Extract the [x, y] coordinate from the center of the cell holding the provided text.  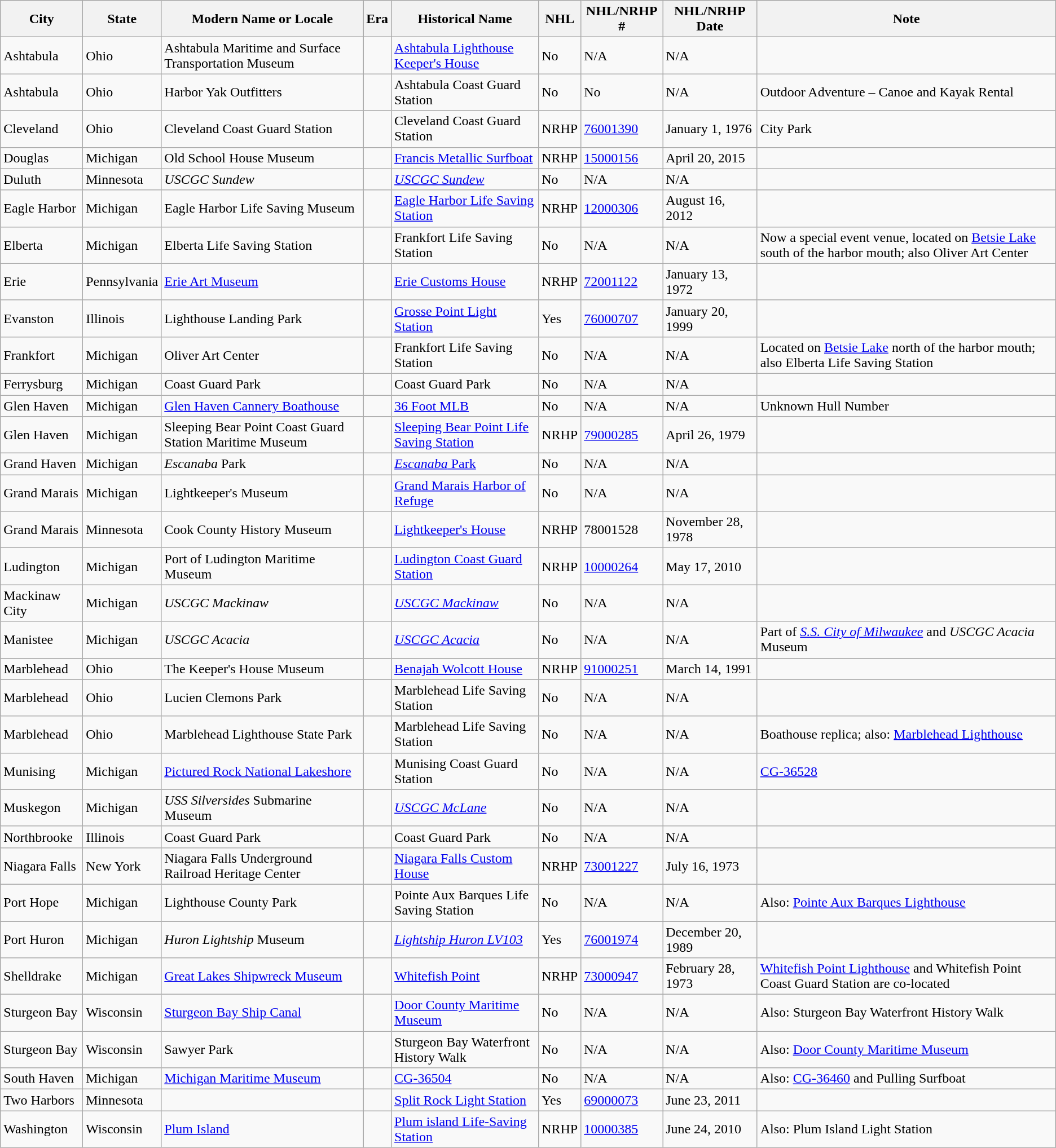
Also: CG-36460 and Pulling Surfboat [906, 1079]
CG-36528 [906, 771]
August 16, 2012 [710, 209]
Francis Metallic Surfboat [465, 158]
Michigan Maritime Museum [262, 1079]
NHL [560, 19]
Pictured Rock National Lakeshore [262, 771]
Ashtabula Maritime and Surface Transportation Museum [262, 55]
Ashtabula Coast Guard Station [465, 92]
Manistee [42, 639]
January 1, 1976 [710, 129]
Modern Name or Locale [262, 19]
Also: Door County Maritime Museum [906, 1050]
Historical Name [465, 19]
73000947 [622, 977]
Great Lakes Shipwreck Museum [262, 977]
Grand Marais Harbor of Refuge [465, 493]
Lighthouse Landing Park [262, 318]
USCGC McLane [465, 807]
Huron Lightship Museum [262, 939]
Erie Customs House [465, 282]
Now a special event venue, located on Betsie Lake south of the harbor mouth; also Oliver Art Center [906, 245]
Glen Haven Cannery Boathouse [262, 405]
Also: Plum Island Light Station [906, 1129]
Grand Haven [42, 464]
78001528 [622, 530]
Ashtabula Lighthouse Keeper's House [465, 55]
Pointe Aux Barques Life Saving Station [465, 902]
Frankfort [42, 355]
NHL/NRHP Date [710, 19]
Located on Betsie Lake north of the harbor mouth; also Elberta Life Saving Station [906, 355]
Lightkeeper's House [465, 530]
The Keeper's House Museum [262, 669]
Cook County History Museum [262, 530]
73001227 [622, 866]
Sawyer Park [262, 1050]
Also: Pointe Aux Barques Lighthouse [906, 902]
Ferrysburg [42, 384]
State [122, 19]
City Park [906, 129]
Mackinaw City [42, 603]
Whitefish Point Lighthouse and Whitefish Point Coast Guard Station are co-located [906, 977]
Plum Island [262, 1129]
Elberta Life Saving Station [262, 245]
Lighthouse County Park [262, 902]
Elberta [42, 245]
December 20, 1989 [710, 939]
January 20, 1999 [710, 318]
12000306 [622, 209]
Lucien Clemons Park [262, 698]
Washington [42, 1129]
Harbor Yak Outfitters [262, 92]
Pennsylvania [122, 282]
91000251 [622, 669]
Grosse Point Light Station [465, 318]
Evanston [42, 318]
Munising [42, 771]
10000264 [622, 566]
Also: Sturgeon Bay Waterfront History Walk [906, 1013]
Note [906, 19]
76000707 [622, 318]
72001122 [622, 282]
Sturgeon Bay Ship Canal [262, 1013]
Marblehead Lighthouse State Park [262, 734]
Niagara Falls [42, 866]
Erie [42, 282]
Port Huron [42, 939]
July 16, 1973 [710, 866]
February 28, 1973 [710, 977]
Plum island Life-Saving Station [465, 1129]
November 28, 1978 [710, 530]
CG-36504 [465, 1079]
NHL/NRHP # [622, 19]
Oliver Art Center [262, 355]
Sleeping Bear Point Coast Guard Station Maritime Museum [262, 435]
Port of Ludington Maritime Museum [262, 566]
Erie Art Museum [262, 282]
76001974 [622, 939]
Whitefish Point [465, 977]
Lightship Huron LV103 [465, 939]
Eagle Harbor Life Saving Station [465, 209]
Old School House Museum [262, 158]
Boathouse replica; also: Marblehead Lighthouse [906, 734]
Northbrooke [42, 837]
Split Rock Light Station [465, 1100]
Douglas [42, 158]
79000285 [622, 435]
76001390 [622, 129]
June 23, 2011 [710, 1100]
Ludington [42, 566]
Cleveland [42, 129]
New York [122, 866]
69000073 [622, 1100]
City [42, 19]
Shelldrake [42, 977]
South Haven [42, 1079]
10000385 [622, 1129]
March 14, 1991 [710, 669]
Niagara Falls Custom House [465, 866]
Ludington Coast Guard Station [465, 566]
Port Hope [42, 902]
Muskegon [42, 807]
Niagara Falls Underground Railroad Heritage Center [262, 866]
Duluth [42, 179]
Part of S.S. City of Milwaukee and USCGC Acacia Museum [906, 639]
USS Silversides Submarine Museum [262, 807]
Sturgeon Bay Waterfront History Walk [465, 1050]
Benajah Wolcott House [465, 669]
April 26, 1979 [710, 435]
May 17, 2010 [710, 566]
36 Foot MLB [465, 405]
Door County Maritime Museum [465, 1013]
June 24, 2010 [710, 1129]
Eagle Harbor [42, 209]
Lightkeeper's Museum [262, 493]
January 13, 1972 [710, 282]
Sleeping Bear Point Life Saving Station [465, 435]
Eagle Harbor Life Saving Museum [262, 209]
15000156 [622, 158]
Munising Coast Guard Station [465, 771]
Two Harbors [42, 1100]
Era [377, 19]
Outdoor Adventure – Canoe and Kayak Rental [906, 92]
April 20, 2015 [710, 158]
Unknown Hull Number [906, 405]
